Provide the [x, y] coordinate of the cell's center where the given text is located.  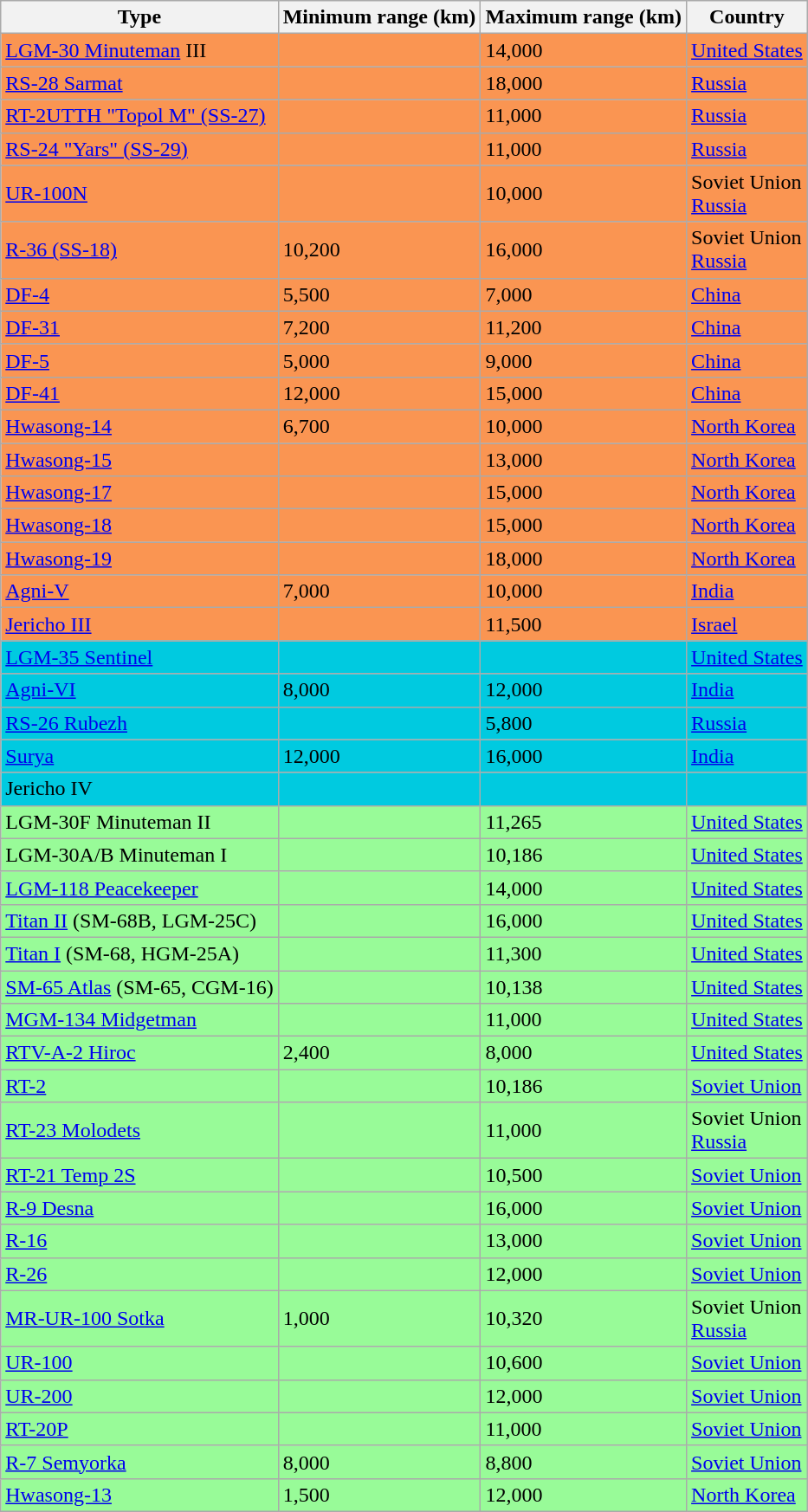
11,265 [584, 822]
RS-26 Rubezh [139, 723]
10,200 [379, 249]
Jericho IV [139, 789]
Israel [747, 624]
RT-20P [139, 1429]
UR-100N [139, 194]
Hwasong-13 [139, 1495]
5,000 [379, 360]
10,600 [584, 1363]
DF-31 [139, 327]
RT-2 [139, 1086]
RT-2UTTH "Topol M" (SS-27) [139, 116]
5,800 [584, 723]
7,200 [379, 327]
Titan II (SM-68B, LGM-25C) [139, 921]
LGM-30F Minuteman II [139, 822]
1,500 [379, 1495]
SM-65 Atlas (SM-65, CGM-16) [139, 986]
11,300 [584, 953]
Agni-V [139, 591]
RT-21 Temp 2S [139, 1175]
Surya [139, 756]
DF-5 [139, 360]
2,400 [379, 1053]
R-7 Semyorka [139, 1462]
10,138 [584, 986]
RTV-A-2 Hiroc [139, 1053]
R-16 [139, 1241]
Hwasong-17 [139, 493]
LGM-30A/B Minuteman I [139, 855]
UR-200 [139, 1396]
RS-28 Sarmat [139, 83]
R-36 (SS-18) [139, 249]
10,500 [584, 1175]
Hwasong-15 [139, 460]
RT-23 Molodets [139, 1131]
Country [747, 17]
Hwasong-18 [139, 526]
UR-100 [139, 1363]
11,200 [584, 327]
9,000 [584, 360]
LGM-35 Sentinel [139, 657]
RS-24 "Yars" (SS-29) [139, 149]
5,500 [379, 294]
Maximum range (km) [584, 17]
Type [139, 17]
Titan I (SM-68, HGM-25A) [139, 953]
Hwasong-14 [139, 426]
Jericho III [139, 624]
10,320 [584, 1318]
LGM-30 Minuteman III [139, 50]
MR-UR-100 Sotka [139, 1318]
Minimum range (km) [379, 17]
1,000 [379, 1318]
LGM-118 Peacekeeper [139, 888]
8,800 [584, 1462]
R-26 [139, 1274]
DF-4 [139, 294]
DF-41 [139, 393]
11,500 [584, 624]
Hwasong-19 [139, 559]
6,700 [379, 426]
Agni-VI [139, 690]
R-9 Desna [139, 1208]
MGM-134 Midgetman [139, 1020]
